Provide the [X, Y] coordinate of the cell's center where the given text is located.  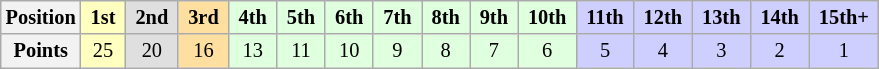
4th [253, 17]
3 [721, 51]
8th [446, 17]
12th [663, 17]
13th [721, 17]
Position [41, 17]
5 [604, 51]
8 [446, 51]
11th [604, 17]
20 [152, 51]
2 [779, 51]
25 [104, 51]
11 [301, 51]
2nd [152, 17]
5th [301, 17]
10th [547, 17]
4 [663, 51]
1st [104, 17]
13 [253, 51]
3rd [203, 17]
7 [494, 51]
15th+ [844, 17]
10 [349, 51]
9th [494, 17]
7th [397, 17]
9 [397, 51]
Points [41, 51]
14th [779, 17]
1 [844, 51]
6th [349, 17]
16 [203, 51]
6 [547, 51]
